Locate the cell with the specified text and output its (x, y) center coordinate. 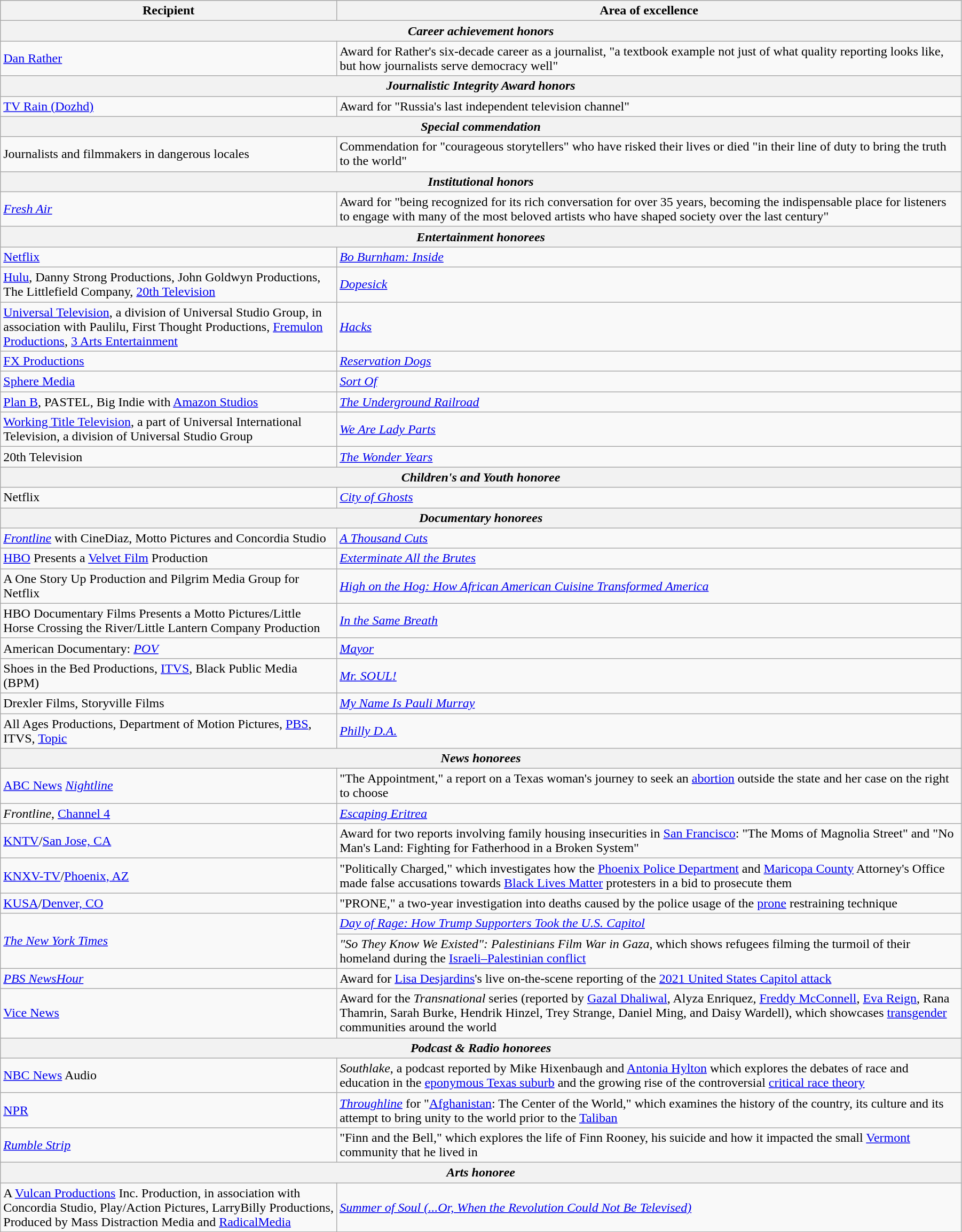
"PRONE," a two-year investigation into deaths caused by the police usage of the prone restraining technique (649, 903)
Shoes in the Bed Productions, ITVS, Black Public Media (BPM) (169, 676)
Journalistic Integrity Award honors (481, 86)
Exterminate All the Brutes (649, 558)
Award for "Russia's last independent television channel" (649, 106)
Entertainment honorees (481, 236)
Bo Burnham: Inside (649, 257)
KUSA/Denver, CO (169, 903)
PBS NewsHour (169, 978)
Reservation Dogs (649, 361)
Sphere Media (169, 382)
Institutional honors (481, 181)
Dan Rather (169, 59)
NBC News Audio (169, 1075)
KNTV/San Jose, CA (169, 841)
Documentary honorees (481, 518)
The Underground Railroad (649, 402)
"Finn and the Bell," which explores the life of Finn Rooney, his suicide and how it impacted the small Vermont community that he lived in (649, 1144)
Philly D.A. (649, 730)
Vice News (169, 1013)
News honorees (481, 759)
"The Appointment," a report on a Texas woman's journey to seek an abortion outside the state and her case on the right to choose (649, 786)
Journalists and filmmakers in dangerous locales (169, 154)
Sort Of (649, 382)
Arts honoree (481, 1172)
Children's and Youth honoree (481, 477)
Escaping Eritrea (649, 814)
Frontline, Channel 4 (169, 814)
All Ages Productions, Department of Motion Pictures, PBS, ITVS, Topic (169, 730)
Special commendation (481, 127)
Rumble Strip (169, 1144)
Day of Rage: How Trump Supporters Took the U.S. Capitol (649, 923)
Recipient (169, 11)
Area of excellence (649, 11)
HBO Presents a Velvet Film Production (169, 558)
Frontline with CineDiaz, Motto Pictures and Concordia Studio (169, 538)
Award for Lisa Desjardins's live on-the-scene reporting of the 2021 United States Capitol attack (649, 978)
In the Same Breath (649, 620)
Fresh Air (169, 209)
ABC News Nightline (169, 786)
Dopesick (649, 284)
Podcast & Radio honorees (481, 1048)
A One Story Up Production and Pilgrim Media Group for Netflix (169, 586)
TV Rain (Dozhd) (169, 106)
FX Productions (169, 361)
NPR (169, 1110)
KNXV-TV/Phoenix, AZ (169, 875)
Commendation for "courageous storytellers" who have risked their lives or died "in their line of duty to bring the truth to the world" (649, 154)
Summer of Soul (...Or, When the Revolution Could Not Be Televised) (649, 1207)
A Thousand Cuts (649, 538)
My Name Is Pauli Murray (649, 703)
20th Television (169, 457)
HBO Documentary Films Presents a Motto Pictures/Little Horse Crossing the River/Little Lantern Company Production (169, 620)
Working Title Television, a part of Universal International Television, a division of Universal Studio Group (169, 429)
High on the Hog: How African American Cuisine Transformed America (649, 586)
The New York Times (169, 941)
Drexler Films, Storyville Films (169, 703)
We Are Lady Parts (649, 429)
City of Ghosts (649, 497)
American Documentary: POV (169, 648)
The Wonder Years (649, 457)
Mayor (649, 648)
Hacks (649, 327)
Hulu, Danny Strong Productions, John Goldwyn Productions, The Littlefield Company, 20th Television (169, 284)
Plan B, PASTEL, Big Indie with Amazon Studios (169, 402)
Mr. SOUL! (649, 676)
Career achievement honors (481, 31)
